Scan for the cell matching the given text and deliver its [X, Y] coordinate at center. 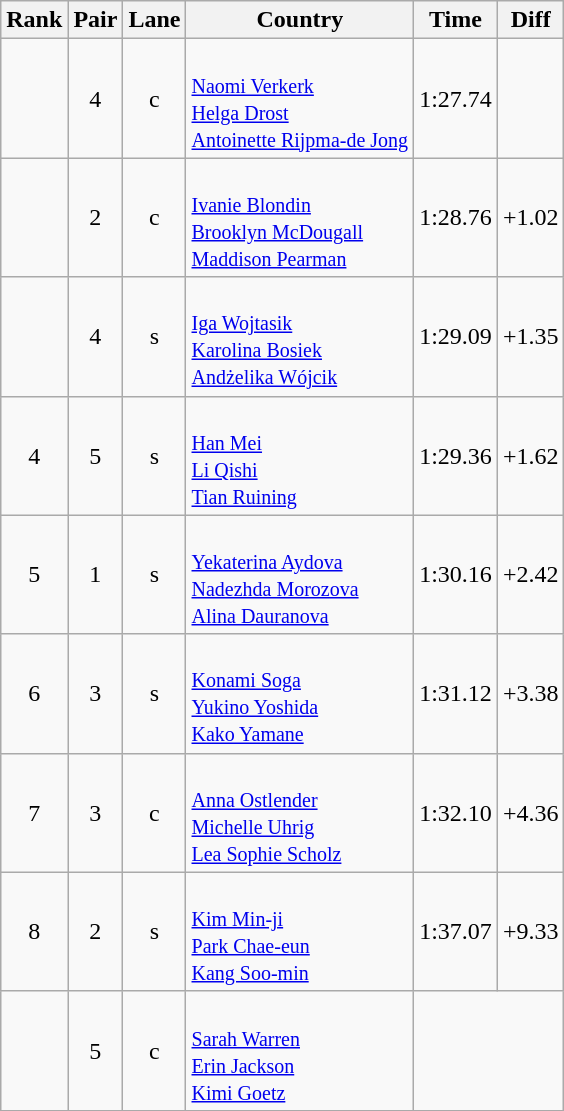
Diff [530, 20]
Yekaterina AydovaNadezhda MorozovaAlina Dauranova [300, 574]
1 [96, 574]
Sarah WarrenErin JacksonKimi Goetz [300, 1050]
+4.36 [530, 812]
+1.62 [530, 456]
1:32.10 [456, 812]
+3.38 [530, 694]
1:30.16 [456, 574]
Country [300, 20]
Konami SogaYukino YoshidaKako Yamane [300, 694]
Kim Min-jiPark Chae-eunKang Soo-min [300, 932]
+2.42 [530, 574]
1:28.76 [456, 218]
Naomi VerkerkHelga DrostAntoinette Rijpma-de Jong [300, 98]
1:31.12 [456, 694]
Rank [34, 20]
1:37.07 [456, 932]
Anna OstlenderMichelle UhrigLea Sophie Scholz [300, 812]
Han MeiLi QishiTian Ruining [300, 456]
+1.02 [530, 218]
Time [456, 20]
+9.33 [530, 932]
7 [34, 812]
Ivanie BlondinBrooklyn McDougallMaddison Pearman [300, 218]
Lane [154, 20]
6 [34, 694]
1:29.09 [456, 336]
8 [34, 932]
1:29.36 [456, 456]
Iga WojtasikKarolina BosiekAndżelika Wójcik [300, 336]
Pair [96, 20]
1:27.74 [456, 98]
+1.35 [530, 336]
